Identify which cell holds the provided text, then report its (x, y) central coordinate. 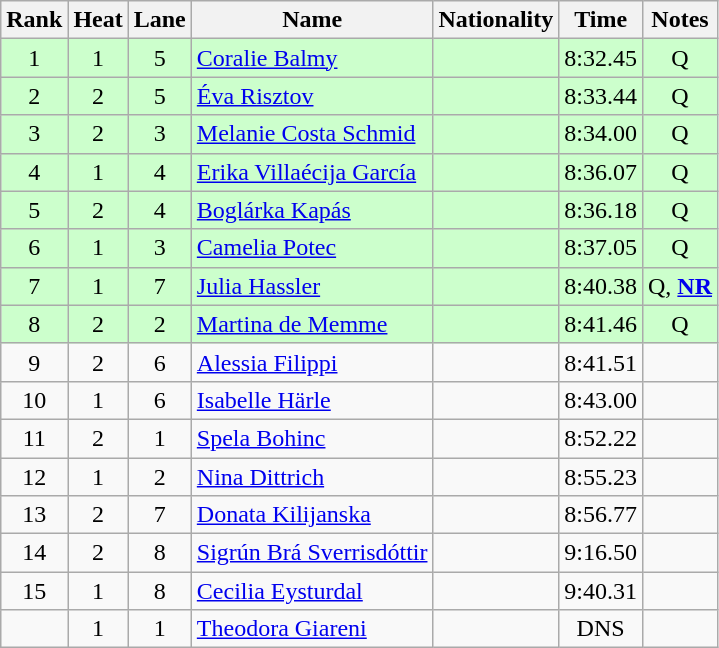
Time (601, 20)
8:37.05 (601, 248)
8:33.44 (601, 96)
8:56.77 (601, 515)
Éva Risztov (312, 96)
Julia Hassler (312, 286)
8:52.22 (601, 438)
Rank (34, 20)
8:41.46 (601, 324)
8:43.00 (601, 400)
Notes (680, 20)
Q, NR (680, 286)
Camelia Potec (312, 248)
Lane (160, 20)
Heat (98, 20)
DNS (601, 629)
11 (34, 438)
8:32.45 (601, 58)
12 (34, 477)
14 (34, 553)
15 (34, 591)
Isabelle Härle (312, 400)
8:36.18 (601, 210)
10 (34, 400)
Coralie Balmy (312, 58)
Nina Dittrich (312, 477)
Nationality (496, 20)
Cecilia Eysturdal (312, 591)
8:41.51 (601, 362)
Erika Villaécija García (312, 172)
8:40.38 (601, 286)
Martina de Memme (312, 324)
9:40.31 (601, 591)
9 (34, 362)
9:16.50 (601, 553)
8:36.07 (601, 172)
13 (34, 515)
Melanie Costa Schmid (312, 134)
8:34.00 (601, 134)
Name (312, 20)
8:55.23 (601, 477)
Theodora Giareni (312, 629)
Spela Bohinc (312, 438)
Boglárka Kapás (312, 210)
Alessia Filippi (312, 362)
Donata Kilijanska (312, 515)
Sigrún Brá Sverrisdóttir (312, 553)
